Pinpoint the cell where the given text exists, returning its [X, Y] midpoint coordinate. 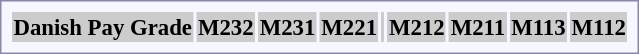
M112 [598, 27]
M212 [418, 27]
M232 [226, 27]
M211 [478, 27]
M221 [350, 27]
Danish Pay Grade [102, 27]
M231 [288, 27]
M113 [538, 27]
